Detect which cell encompasses the target text, then output its [x, y] center coordinate. 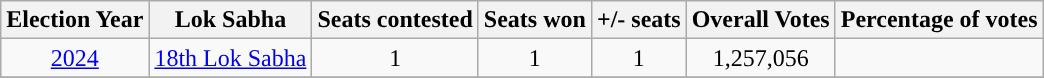
Overall Votes [760, 20]
+/- seats [638, 20]
Seats won [534, 20]
1,257,056 [760, 58]
Percentage of votes [939, 20]
Seats contested [395, 20]
18th Lok Sabha [230, 58]
2024 [75, 58]
Lok Sabha [230, 20]
Election Year [75, 20]
